Extract the [x, y] coordinate from the center of the cell holding the provided text.  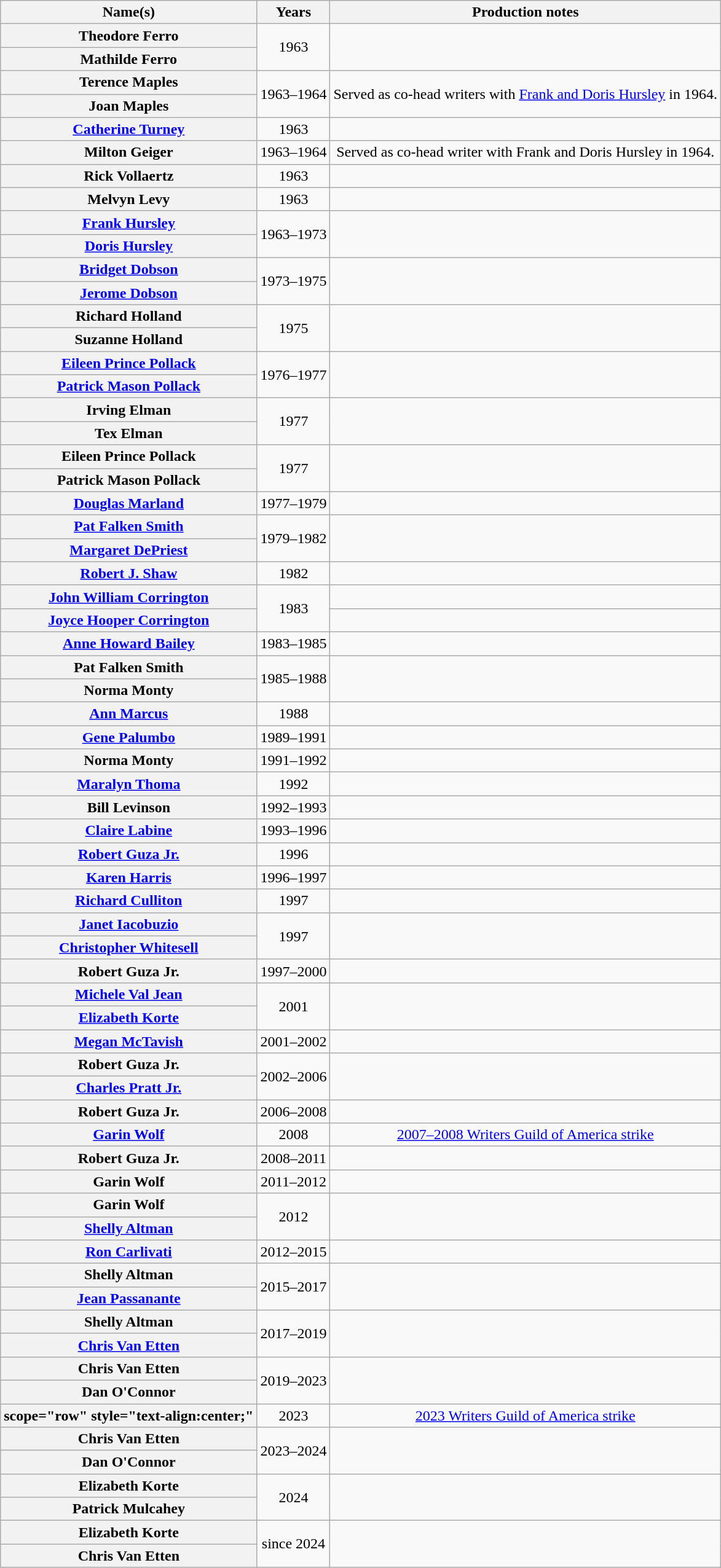
Milton Geiger [129, 152]
Janet Iacobuzio [129, 924]
1989–1991 [294, 737]
Margaret DePriest [129, 550]
2012–2015 [294, 1252]
Maralyn Thoma [129, 784]
Claire Labine [129, 831]
Richard Culliton [129, 901]
scope="row" style="text-align:center;" [129, 1415]
Rick Vollaertz [129, 176]
1975 [294, 328]
1983–1985 [294, 643]
1979–1982 [294, 538]
Gene Palumbo [129, 737]
2019–2023 [294, 1380]
Bridget Dobson [129, 269]
Melvyn Levy [129, 199]
Bill Levinson [129, 807]
1991–1992 [294, 761]
1996–1997 [294, 877]
since 2024 [294, 1544]
1996 [294, 854]
2015–2017 [294, 1287]
1992 [294, 784]
2006–2008 [294, 1111]
Suzanne Holland [129, 340]
1985–1988 [294, 678]
Ann Marcus [129, 714]
Joan Maples [129, 106]
Served as co-head writers with Frank and Doris Hursley in 1964. [526, 94]
Anne Howard Bailey [129, 643]
Served as co-head writer with Frank and Doris Hursley in 1964. [526, 152]
2012 [294, 1217]
Joyce Hooper Corrington [129, 620]
Charles Pratt Jr. [129, 1088]
Robert J. Shaw [129, 573]
Douglas Marland [129, 503]
1997–2000 [294, 971]
Years [294, 12]
Catherine Turney [129, 129]
Frank Hursley [129, 222]
2001–2002 [294, 1041]
2017–2019 [294, 1333]
1963–1973 [294, 234]
Theodore Ferro [129, 36]
1992–1993 [294, 807]
Christopher Whitesell [129, 947]
Ron Carlivati [129, 1252]
1982 [294, 573]
1976–1977 [294, 375]
Tex Elman [129, 433]
2023 [294, 1415]
2023 Writers Guild of America strike [526, 1415]
Megan McTavish [129, 1041]
2001 [294, 1006]
John William Corrington [129, 597]
2002–2006 [294, 1076]
Jerome Dobson [129, 293]
Production notes [526, 12]
1988 [294, 714]
2008–2011 [294, 1158]
Jean Passanante [129, 1298]
2011–2012 [294, 1182]
1973–1975 [294, 281]
Terence Maples [129, 82]
Patrick Mulcahey [129, 1509]
Richard Holland [129, 316]
1983 [294, 608]
2024 [294, 1497]
1977–1979 [294, 503]
1993–1996 [294, 831]
2008 [294, 1135]
2023–2024 [294, 1451]
Name(s) [129, 12]
2007–2008 Writers Guild of America strike [526, 1135]
Doris Hursley [129, 246]
Irving Elman [129, 410]
Michele Val Jean [129, 994]
Karen Harris [129, 877]
Mathilde Ferro [129, 59]
